Return the (X, Y) coordinate for the center point of the cell that contains the specified text.  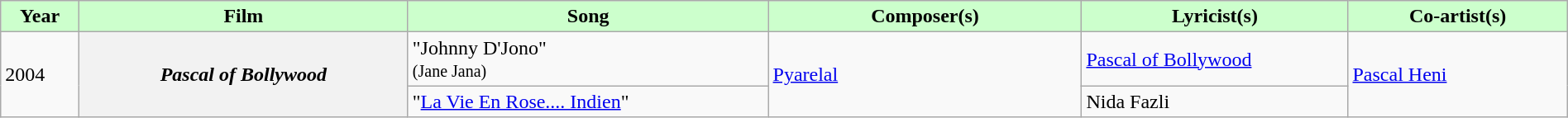
Co-artist(s) (1457, 17)
2004 (40, 74)
Composer(s) (925, 17)
"La Vie En Rose.... Indien" (588, 101)
"Johnny D'Jono"(Jane Jana) (588, 59)
Nida Fazli (1215, 101)
Song (588, 17)
Year (40, 17)
Lyricist(s) (1215, 17)
Pyarelal (925, 74)
Pascal Heni (1457, 74)
Film (243, 17)
